Extract the [x, y] coordinate from the center of the cell holding the provided text.  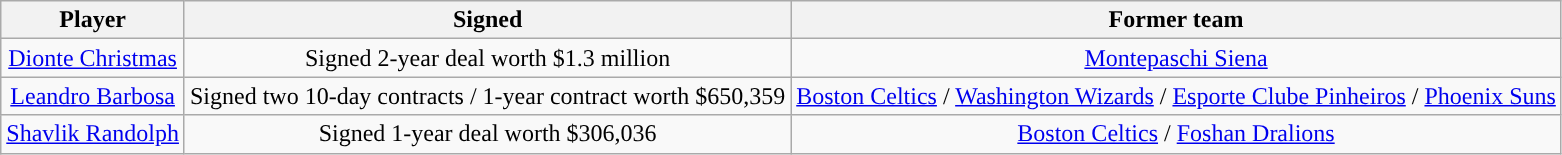
Signed 2-year deal worth $1.3 million [487, 58]
Signed 1-year deal worth $306,036 [487, 134]
Former team [1176, 20]
Boston Celtics / Foshan Dralions [1176, 134]
Leandro Barbosa [93, 96]
Player [93, 20]
Signed [487, 20]
Shavlik Randolph [93, 134]
Boston Celtics / Washington Wizards / Esporte Clube Pinheiros / Phoenix Suns [1176, 96]
Signed two 10-day contracts / 1-year contract worth $650,359 [487, 96]
Montepaschi Siena [1176, 58]
Dionte Christmas [93, 58]
